Extract the [x, y] coordinate from the center of the cell holding the provided text.  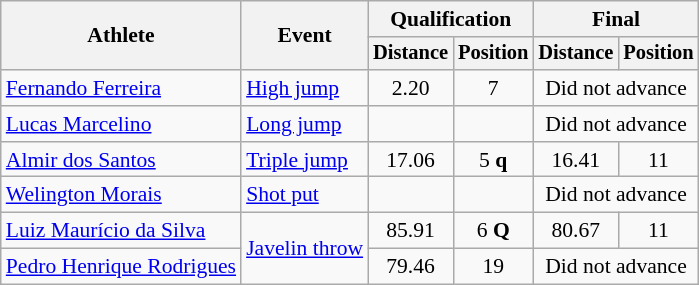
7 [493, 88]
Athlete [121, 36]
6 Q [493, 231]
79.46 [410, 267]
80.67 [576, 231]
High jump [304, 88]
16.41 [576, 160]
Triple jump [304, 160]
17.06 [410, 160]
Luiz Maurício da Silva [121, 231]
Final [616, 19]
Event [304, 36]
19 [493, 267]
2.20 [410, 88]
Pedro Henrique Rodrigues [121, 267]
Almir dos Santos [121, 160]
85.91 [410, 231]
Fernando Ferreira [121, 88]
Javelin throw [304, 248]
5 q [493, 160]
Welington Morais [121, 195]
Qualification [450, 19]
Lucas Marcelino [121, 124]
Long jump [304, 124]
Shot put [304, 195]
